Determine the (X, Y) coordinate at the center of the cell enclosing the given text.  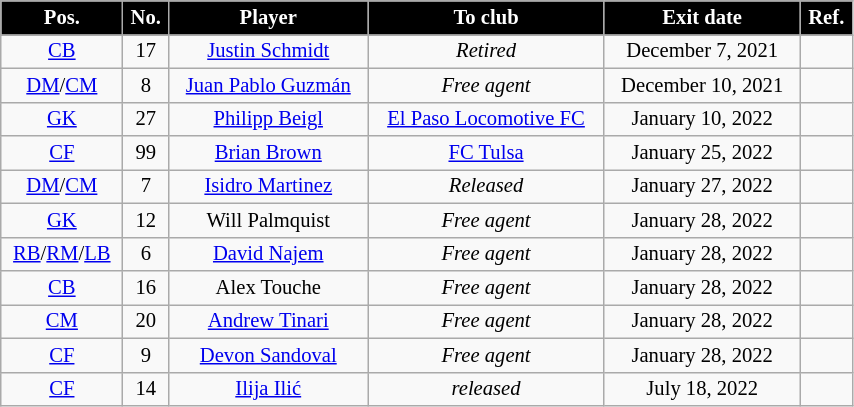
El Paso Locomotive FC (486, 119)
7 (146, 186)
David Najem (268, 254)
Ilija Ilić (268, 389)
Juan Pablo Guzmán (268, 85)
Pos. (62, 17)
December 7, 2021 (702, 51)
Will Palmquist (268, 220)
Isidro Martinez (268, 186)
Ref. (826, 17)
Alex Touche (268, 287)
27 (146, 119)
Brian Brown (268, 153)
9 (146, 355)
20 (146, 321)
6 (146, 254)
January 10, 2022 (702, 119)
16 (146, 287)
99 (146, 153)
12 (146, 220)
July 18, 2022 (702, 389)
released (486, 389)
Justin Schmidt (268, 51)
Retired (486, 51)
Exit date (702, 17)
17 (146, 51)
Released (486, 186)
14 (146, 389)
January 27, 2022 (702, 186)
RB/RM/LB (62, 254)
No. (146, 17)
8 (146, 85)
December 10, 2021 (702, 85)
Player (268, 17)
FC Tulsa (486, 153)
Philipp Beigl (268, 119)
Andrew Tinari (268, 321)
January 25, 2022 (702, 153)
CM (62, 321)
Devon Sandoval (268, 355)
To club (486, 17)
